Extract the (X, Y) coordinate from the center of the cell holding the provided text.  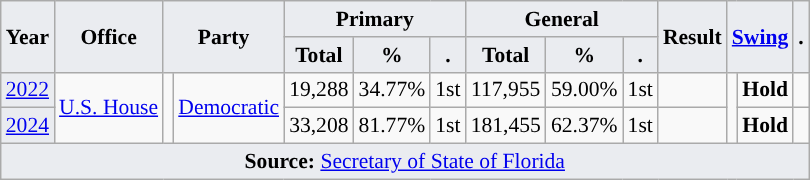
Office (108, 36)
81.77% (392, 126)
Democratic (228, 108)
59.00% (584, 90)
2024 (28, 126)
U.S. House (108, 108)
117,955 (506, 90)
62.37% (584, 126)
19,288 (318, 90)
181,455 (506, 126)
General (562, 19)
Primary (375, 19)
2022 (28, 90)
Swing (760, 36)
34.77% (392, 90)
33,208 (318, 126)
Party (224, 36)
Source: Secretary of State of Florida (405, 162)
Year (28, 36)
Result (692, 36)
